Locate the cell with the specified text and output its (X, Y) center coordinate. 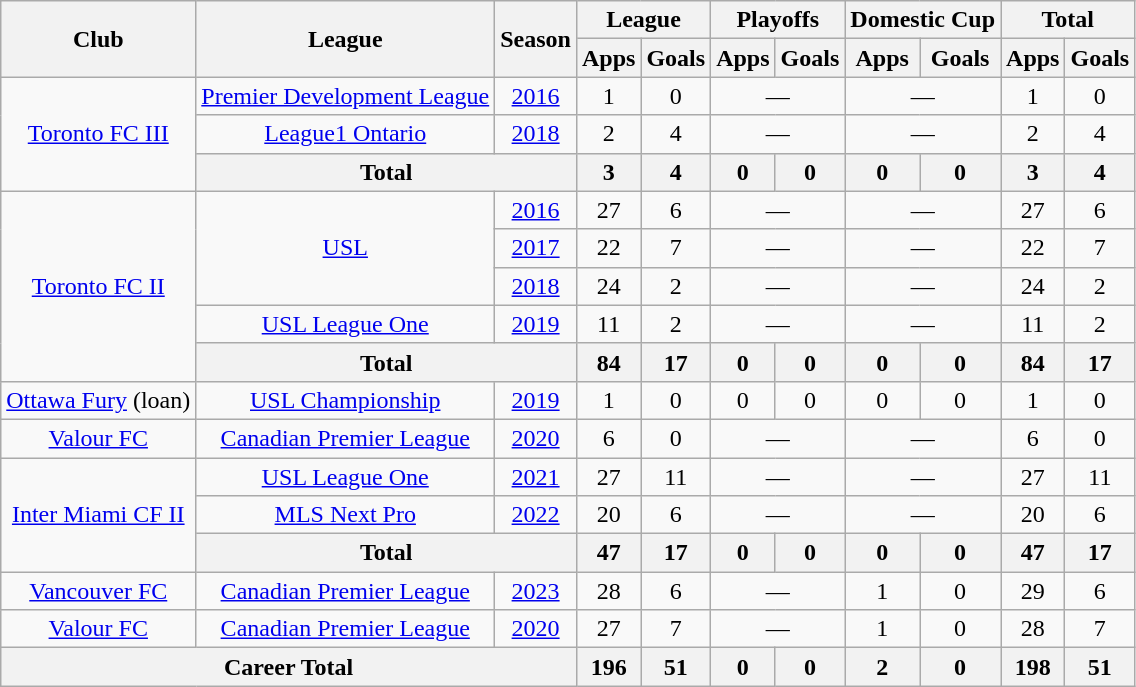
29 (1033, 591)
Ottawa Fury (loan) (98, 400)
Vancouver FC (98, 591)
Premier Development League (346, 96)
2017 (536, 248)
Toronto FC III (98, 134)
League1 Ontario (346, 134)
Season (536, 39)
2022 (536, 515)
MLS Next Pro (346, 515)
USL (346, 248)
198 (1033, 667)
2023 (536, 591)
Club (98, 39)
Toronto FC II (98, 286)
Career Total (289, 667)
196 (608, 667)
2021 (536, 477)
Inter Miami CF II (98, 515)
USL Championship (346, 400)
Playoffs (778, 20)
Domestic Cup (923, 20)
